Extract the [X, Y] coordinate from the center of the cell holding the provided text.  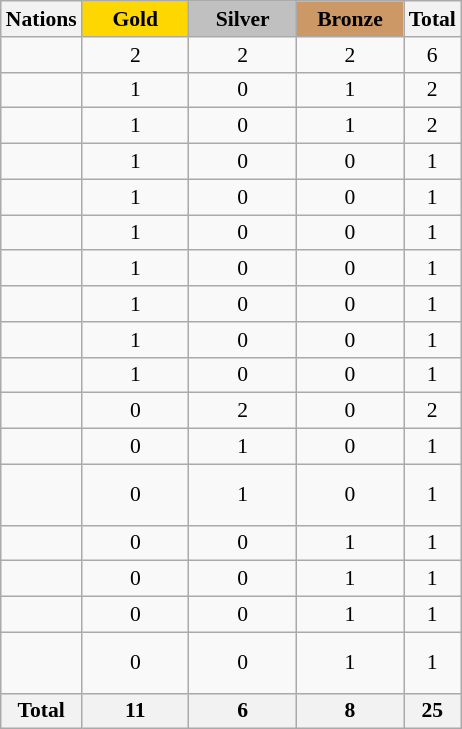
25 [432, 711]
Silver [242, 19]
8 [350, 711]
Nations [42, 19]
Gold [136, 19]
11 [136, 711]
Bronze [350, 19]
